Detect which cell encompasses the target text, then output its (x, y) center coordinate. 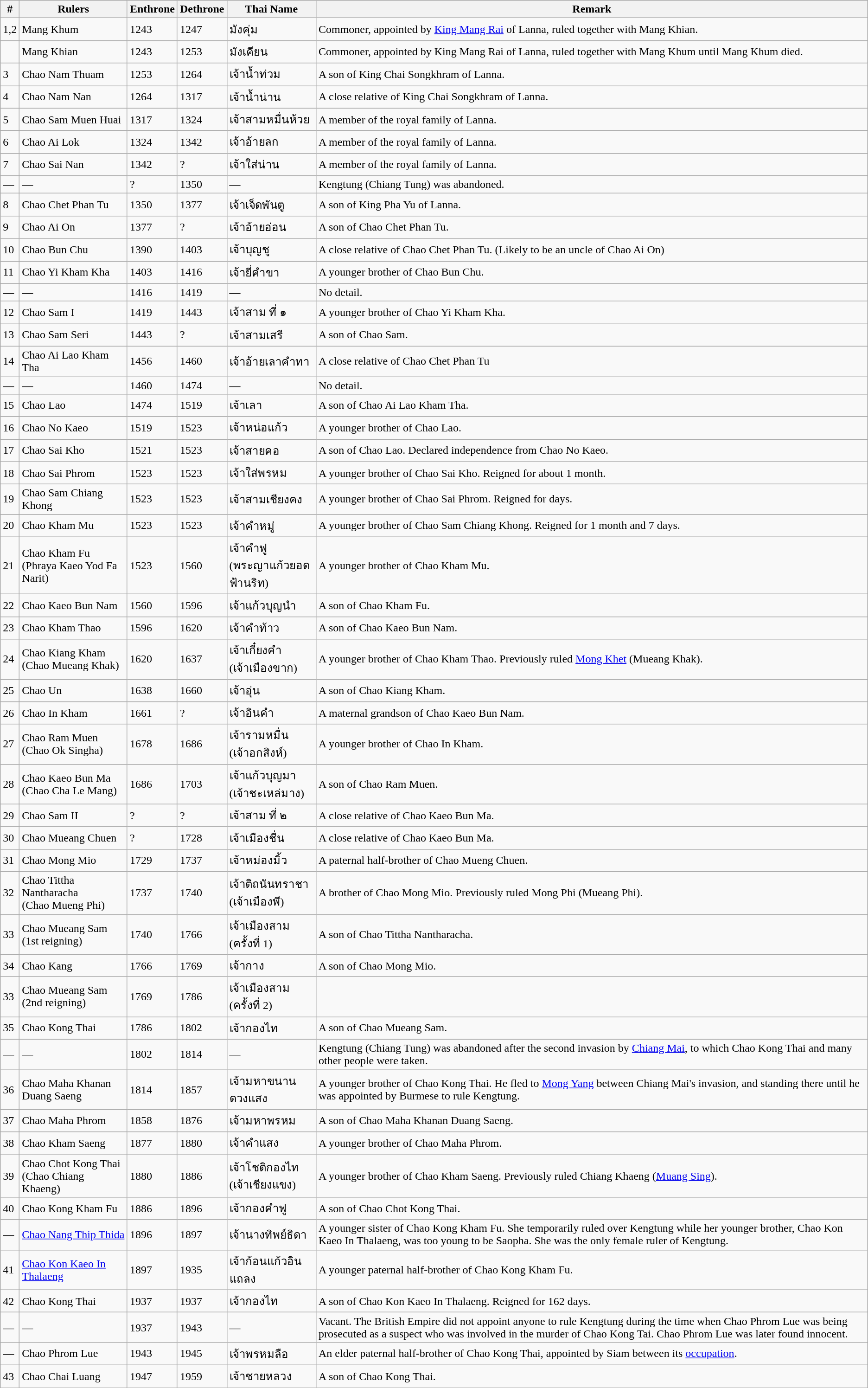
36 (10, 1089)
Chao Mueang Sam (2nd reigning) (73, 997)
Chao Sai Nan (73, 164)
มังเคียน (271, 52)
เจ้าอ้ายเลาคำทา (271, 361)
Chao Tittha Nantharacha(Chao Mueng Phi) (73, 893)
เจ้ามหาขนานดวงแสง (271, 1089)
เจ้าแก้วบุญมา(เจ้าชะเหล่มาง) (271, 784)
Chao Maha Phrom (73, 1121)
23 (10, 628)
29 (10, 816)
เจ้าอ้ายอ่อน (271, 227)
เจ้าใส่พรหม (271, 473)
35 (10, 1028)
Chao Kaeo Bun Ma(Chao Cha Le Mang) (73, 784)
Chao Kham Fu(Phraya Kaeo Yod Fa Narit) (73, 565)
7 (10, 164)
A son of King Pha Yu of Lanna. (592, 205)
1959 (202, 1376)
Chao Sam Seri (73, 335)
Rulers (73, 9)
เจ้านางทิพย์ธิดา (271, 1235)
เจ้าสามเชียงคง (271, 499)
เจ้าติถนันทราชา(เจ้าเมืองพี) (271, 893)
1390 (152, 250)
A son of Chao Mong Mio. (592, 966)
เจ้าเมืองชื่น (271, 838)
1247 (202, 30)
เจ้าหน่อแก้ว (271, 428)
เจ้าคำแสง (271, 1143)
41 (10, 1270)
Chao Kong Kham Fu (73, 1209)
เจ้ามหาพรหม (271, 1121)
เจ้าสายคอ (271, 450)
Chao Lao (73, 405)
เจ้าสาม ที่ ๑ (271, 313)
A younger brother of Chao Kham Mu. (592, 565)
Chao Nam Thuam (73, 74)
1456 (152, 361)
Chao Yi Kham Kha (73, 272)
1947 (152, 1376)
19 (10, 499)
40 (10, 1209)
26 (10, 713)
เจ้าพรหมลือ (271, 1354)
Chao Sai Phrom (73, 473)
1,2 (10, 30)
เจ้าชายหลวง (271, 1376)
A son of King Chai Songkhram of Lanna. (592, 74)
24 (10, 659)
1637 (202, 659)
# (10, 9)
1703 (202, 784)
A son of Chao Kon Kaeo In Thalaeng. Reigned for 162 days. (592, 1301)
25 (10, 690)
A son of Chao Kaeo Bun Nam. (592, 628)
16 (10, 428)
เจ้าคำฟู(พระญาแก้วยอดฟ้านริท) (271, 565)
A son of Chao Kong Thai. (592, 1376)
18 (10, 473)
เจ้าอุ่น (271, 690)
Chao Bun Chu (73, 250)
22 (10, 606)
27 (10, 744)
Chao Ai Lao Kham Tha (73, 361)
เจ้ากาง (271, 966)
เจ้าอ้ายลก (271, 142)
Remark (592, 9)
1857 (202, 1089)
Mang Khian (73, 52)
Chao Kaeo Bun Nam (73, 606)
เจ้าใส่น่าน (271, 164)
A close relative of Chao Chet Phan Tu (592, 361)
เจ้าสามหมื่นห้วย (271, 120)
1945 (202, 1354)
Chao Ram Muen(Chao Ok Singha) (73, 744)
Chao Sai Kho (73, 450)
1660 (202, 690)
An elder paternal half-brother of Chao Kong Thai, appointed by Siam between its occupation. (592, 1354)
A younger brother of Chao In Kham. (592, 744)
A close relative of King Chai Songkhram of Lanna. (592, 96)
10 (10, 250)
A younger paternal half-brother of Chao Kong Kham Fu. (592, 1270)
เจ้ายี่คำขา (271, 272)
A son of Chao Sam. (592, 335)
34 (10, 966)
A close relative of Chao Chet Phan Tu. (Likely to be an uncle of Chao Ai On) (592, 250)
A son of Chao Maha Khanan Duang Saeng. (592, 1121)
9 (10, 227)
Chao Kon Kaeo In Thalaeng (73, 1270)
Chao Sam I (73, 313)
1877 (152, 1143)
1638 (152, 690)
A son of Chao Kham Fu. (592, 606)
เจ้าโชติกองไท(เจ้าเชียงแขง) (271, 1176)
Chao Kham Thao (73, 628)
1876 (202, 1121)
30 (10, 838)
มังคุ่ม (271, 30)
A younger brother of Chao Sai Kho. Reigned for about 1 month. (592, 473)
42 (10, 1301)
1521 (152, 450)
37 (10, 1121)
A younger brother of Chao Sai Phrom. Reigned for days. (592, 499)
Chao Sam II (73, 816)
A younger brother of Chao Yi Kham Kha. (592, 313)
A maternal grandson of Chao Kaeo Bun Nam. (592, 713)
13 (10, 335)
Chao Nam Nan (73, 96)
Chao Kham Saeng (73, 1143)
เจ้าน้ำน่าน (271, 96)
31 (10, 860)
A son of Chao Chet Phan Tu. (592, 227)
Chao Ai Lok (73, 142)
1935 (202, 1270)
12 (10, 313)
43 (10, 1376)
Chao Chai Luang (73, 1376)
เจ้าเลา (271, 405)
Chao No Kaeo (73, 428)
เจ้าเมืองสาม (ครั้งที่ 2) (271, 997)
A brother of Chao Mong Mio. Previously ruled Mong Phi (Mueang Phi). (592, 893)
Chao Chet Phan Tu (73, 205)
เจ้าน้ำท่วม (271, 74)
Chao Sam Muen Huai (73, 120)
A younger brother of Chao Lao. (592, 428)
เจ้าสามเสรี (271, 335)
38 (10, 1143)
เจ้าสาม ที่ ๒ (271, 816)
Commoner, appointed by King Mang Rai of Lanna, ruled together with Mang Khian. (592, 30)
A son of Chao Kiang Kham. (592, 690)
39 (10, 1176)
Dethrone (202, 9)
1661 (152, 713)
11 (10, 272)
A younger brother of Chao Sam Chiang Khong. Reigned for 1 month and 7 days. (592, 526)
Chao Ai On (73, 227)
Mang Khum (73, 30)
A younger brother of Chao Bun Chu. (592, 272)
20 (10, 526)
Chao Mueang Sam (1st reigning) (73, 934)
เจ้าหม่องมิ้ว (271, 860)
เจ้ารามหมื่น(เจ้าอกสิงห์) (271, 744)
Chao Un (73, 690)
เจ้าแก้วบุญนำ (271, 606)
Thai Name (271, 9)
Commoner, appointed by King Mang Rai of Lanna, ruled together with Mang Khum until Mang Khum died. (592, 52)
A son of Chao Lao. Declared independence from Chao No Kaeo. (592, 450)
Chao Sam Chiang Khong (73, 499)
5 (10, 120)
A son of Chao Ram Muen. (592, 784)
เจ้าคำหมู่ (271, 526)
เจ้าอินคำ (271, 713)
เจ้าบุญชู (271, 250)
Chao Kang (73, 966)
Kengtung (Chiang Tung) was abandoned after the second invasion by Chiang Mai, to which Chao Kong Thai and many other people were taken. (592, 1054)
Chao Phrom Lue (73, 1354)
Chao Kiang Kham(Chao Mueang Khak) (73, 659)
A younger brother of Chao Maha Phrom. (592, 1143)
เจ้าก้อนแก้วอินแถลง (271, 1270)
32 (10, 893)
17 (10, 450)
เจ้าเกี๋ยงคำ(เจ้าเมืองขาก) (271, 659)
15 (10, 405)
เจ้าเมืองสาม (ครั้งที่ 1) (271, 934)
A son of Chao Chot Kong Thai. (592, 1209)
เจ้ากองคำฟู (271, 1209)
เจ้าคำท้าว (271, 628)
เจ้าเจ็ดพันตู (271, 205)
1858 (152, 1121)
Enthrone (152, 9)
8 (10, 205)
A paternal half-brother of Chao Mueng Chuen. (592, 860)
4 (10, 96)
A son of Chao Ai Lao Kham Tha. (592, 405)
Chao Chot Kong Thai(Chao Chiang Khaeng) (73, 1176)
6 (10, 142)
A son of Chao Mueang Sam. (592, 1028)
A son of Chao Tittha Nantharacha. (592, 934)
1729 (152, 860)
A younger brother of Chao Kham Thao. Previously ruled Mong Khet (Mueang Khak). (592, 659)
Chao Kham Mu (73, 526)
Chao Mong Mio (73, 860)
1728 (202, 838)
A younger brother of Chao Kham Saeng. Previously ruled Chiang Khaeng (Muang Sing). (592, 1176)
28 (10, 784)
14 (10, 361)
3 (10, 74)
Kengtung (Chiang Tung) was abandoned. (592, 185)
Chao Maha Khanan Duang Saeng (73, 1089)
Chao Nang Thip Thida (73, 1235)
Chao Mueang Chuen (73, 838)
1678 (152, 744)
21 (10, 565)
Chao In Kham (73, 713)
